Capture the cell that displays the provided text and extract its [x, y] central coordinate. 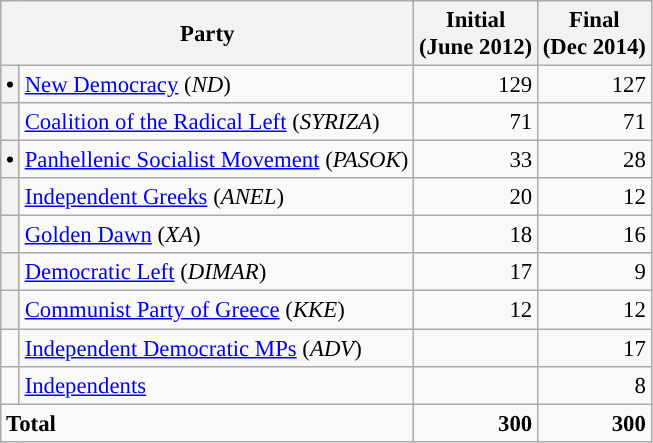
33 [476, 160]
Independent Democratic MPs (ADV) [216, 348]
Final(Dec 2014) [594, 34]
28 [594, 160]
Total [208, 423]
127 [594, 85]
Golden Dawn (XA) [216, 235]
Coalition of the Radical Left (SYRIZA) [216, 122]
16 [594, 235]
Independent Greeks (ANEL) [216, 197]
20 [476, 197]
New Democracy (ND) [216, 85]
Independents [216, 385]
Communist Party of Greece (KKE) [216, 310]
Initial(June 2012) [476, 34]
Party [208, 34]
9 [594, 273]
18 [476, 235]
8 [594, 385]
129 [476, 85]
Panhellenic Socialist Movement (PASOK) [216, 160]
Democratic Left (DIMAR) [216, 273]
